For the text-containing cell, return its midpoint in (X, Y) coordinate format. 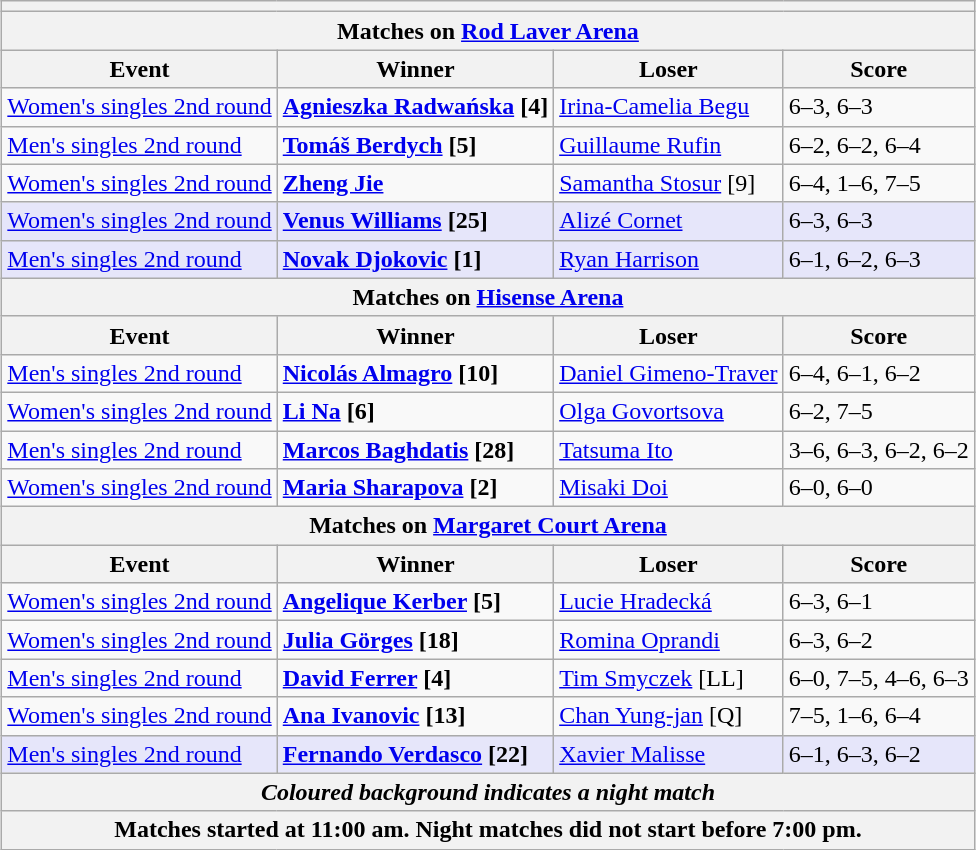
Coloured background indicates a night match (488, 792)
Maria Sharapova [2] (415, 488)
6–3, 6–2 (878, 640)
6–0, 6–0 (878, 488)
3–6, 6–3, 6–2, 6–2 (878, 449)
6–2, 6–2, 6–4 (878, 145)
Li Na [6] (415, 411)
Olga Govortsova (668, 411)
Tatsuma Ito (668, 449)
Tomáš Berdych [5] (415, 145)
Julia Görges [18] (415, 640)
6–3, 6–1 (878, 602)
6–1, 6–2, 6–3 (878, 259)
Alizé Cornet (668, 221)
7–5, 1–6, 6–4 (878, 716)
Ana Ivanovic [13] (415, 716)
Marcos Baghdatis [28] (415, 449)
Guillaume Rufin (668, 145)
Xavier Malisse (668, 754)
6–4, 1–6, 7–5 (878, 183)
Venus Williams [25] (415, 221)
Matches on Margaret Court Arena (488, 526)
Zheng Jie (415, 183)
Tim Smyczek [LL] (668, 678)
Romina Oprandi (668, 640)
Irina-Camelia Begu (668, 107)
Matches on Hisense Arena (488, 297)
Matches on Rod Laver Arena (488, 31)
6–2, 7–5 (878, 411)
6–4, 6–1, 6–2 (878, 373)
Nicolás Almagro [10] (415, 373)
Angelique Kerber [5] (415, 602)
6–0, 7–5, 4–6, 6–3 (878, 678)
Chan Yung-jan [Q] (668, 716)
Samantha Stosur [9] (668, 183)
Misaki Doi (668, 488)
Daniel Gimeno-Traver (668, 373)
Agnieszka Radwańska [4] (415, 107)
Lucie Hradecká (668, 602)
Fernando Verdasco [22] (415, 754)
Novak Djokovic [1] (415, 259)
6–1, 6–3, 6–2 (878, 754)
Matches started at 11:00 am. Night matches did not start before 7:00 pm. (488, 830)
David Ferrer [4] (415, 678)
Ryan Harrison (668, 259)
